Return [X, Y] of the center of cell containing provided text 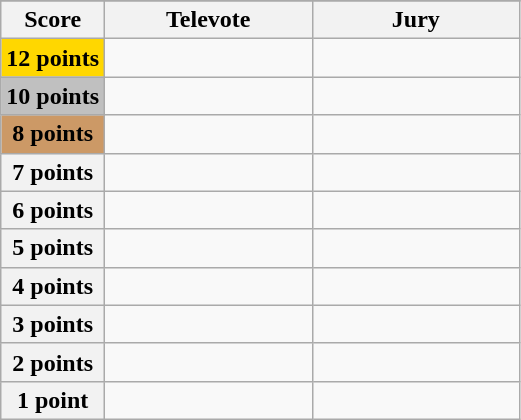
8 points [53, 134]
Score [53, 20]
7 points [53, 172]
Televote [209, 20]
4 points [53, 286]
12 points [53, 58]
1 point [53, 400]
2 points [53, 362]
6 points [53, 210]
5 points [53, 248]
10 points [53, 96]
3 points [53, 324]
Jury [416, 20]
